Pinpoint the cell where the given text exists, returning its [X, Y] midpoint coordinate. 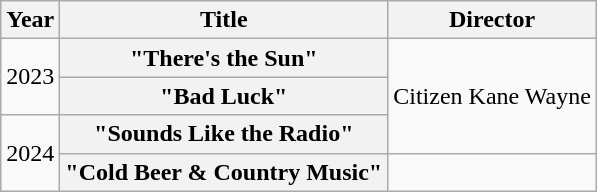
"Cold Beer & Country Music" [224, 172]
"There's the Sun" [224, 58]
Citizen Kane Wayne [492, 96]
Title [224, 20]
"Bad Luck" [224, 96]
Director [492, 20]
2023 [30, 77]
2024 [30, 153]
Year [30, 20]
"Sounds Like the Radio" [224, 134]
